Return the (X, Y) coordinate for the center point of the cell that contains the specified text.  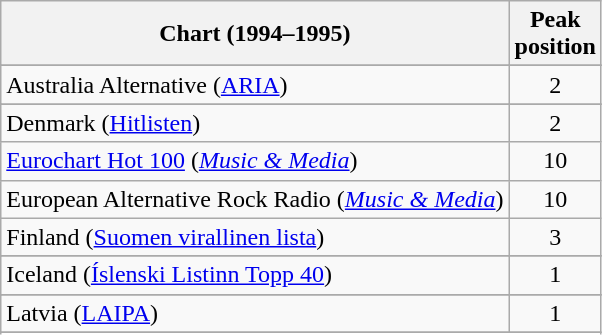
Iceland (Íslenski Listinn Topp 40) (255, 275)
European Alternative Rock Radio (Music & Media) (255, 199)
3 (555, 237)
Latvia (LAIPA) (255, 313)
Chart (1994–1995) (255, 34)
Finland (Suomen virallinen lista) (255, 237)
Denmark (Hitlisten) (255, 123)
Peakposition (555, 34)
Eurochart Hot 100 (Music & Media) (255, 161)
Australia Alternative (ARIA) (255, 85)
